Extract the [x, y] coordinate from the center of the cell holding the provided text.  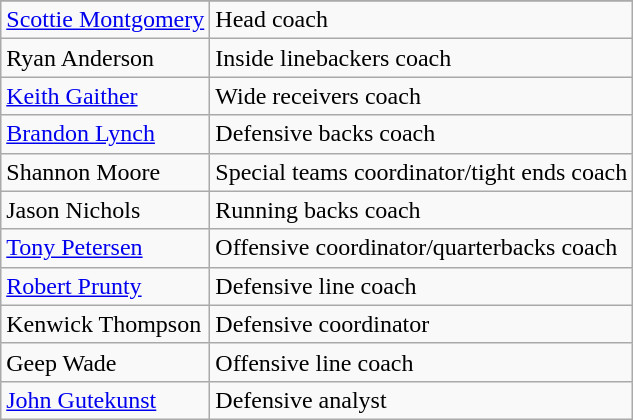
John Gutekunst [106, 400]
Shannon Moore [106, 172]
Robert Prunty [106, 286]
Offensive line coach [422, 362]
Defensive coordinator [422, 324]
Offensive coordinator/quarterbacks coach [422, 248]
Ryan Anderson [106, 58]
Inside linebackers coach [422, 58]
Special teams coordinator/tight ends coach [422, 172]
Kenwick Thompson [106, 324]
Geep Wade [106, 362]
Tony Petersen [106, 248]
Jason Nichols [106, 210]
Wide receivers coach [422, 96]
Keith Gaither [106, 96]
Brandon Lynch [106, 134]
Defensive backs coach [422, 134]
Defensive analyst [422, 400]
Defensive line coach [422, 286]
Scottie Montgomery [106, 20]
Running backs coach [422, 210]
Head coach [422, 20]
